Scan for the cell matching the given text and deliver its (x, y) coordinate at center. 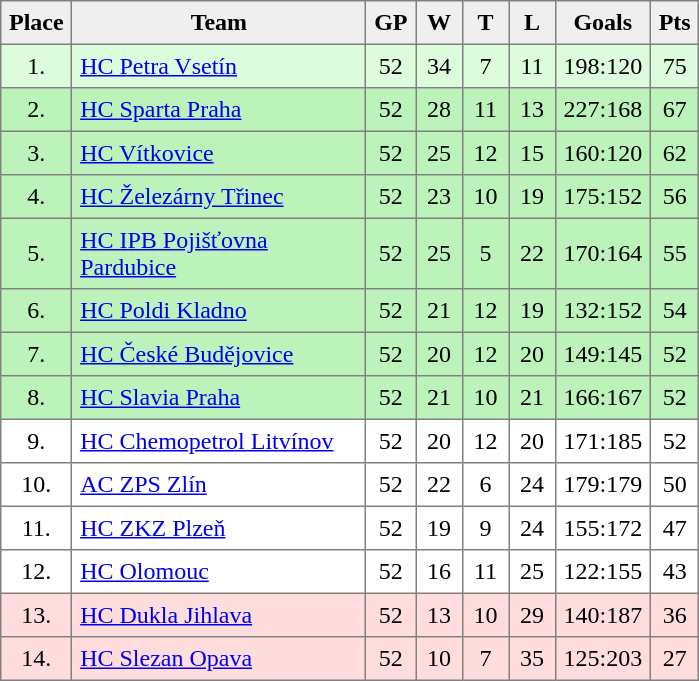
122:155 (602, 572)
23 (439, 197)
Goals (602, 23)
35 (532, 659)
4. (36, 197)
1. (36, 66)
62 (674, 153)
2. (36, 110)
5. (36, 253)
HC Slavia Praha (219, 398)
10. (36, 485)
27 (674, 659)
170:164 (602, 253)
HC Chemopetrol Litvínov (219, 441)
75 (674, 66)
36 (674, 615)
Pts (674, 23)
13. (36, 615)
HC IPB Pojišťovna Pardubice (219, 253)
43 (674, 572)
55 (674, 253)
29 (532, 615)
T (485, 23)
W (439, 23)
34 (439, 66)
12. (36, 572)
9. (36, 441)
9 (485, 528)
HC Dukla Jihlava (219, 615)
Place (36, 23)
HC Poldi Kladno (219, 311)
171:185 (602, 441)
179:179 (602, 485)
50 (674, 485)
5 (485, 253)
166:167 (602, 398)
227:168 (602, 110)
56 (674, 197)
155:172 (602, 528)
8. (36, 398)
125:203 (602, 659)
140:187 (602, 615)
HC Slezan Opava (219, 659)
HC Sparta Praha (219, 110)
Team (219, 23)
HC Vítkovice (219, 153)
175:152 (602, 197)
28 (439, 110)
HC České Budějovice (219, 354)
11. (36, 528)
54 (674, 311)
14. (36, 659)
15 (532, 153)
L (532, 23)
HC Olomouc (219, 572)
HC ZKZ Plzeň (219, 528)
47 (674, 528)
16 (439, 572)
67 (674, 110)
HC Petra Vsetín (219, 66)
HC Železárny Třinec (219, 197)
6 (485, 485)
GP (391, 23)
198:120 (602, 66)
160:120 (602, 153)
7. (36, 354)
132:152 (602, 311)
3. (36, 153)
6. (36, 311)
149:145 (602, 354)
AC ZPS Zlín (219, 485)
